Return the (X, Y) coordinate for the center point of the cell that contains the specified text.  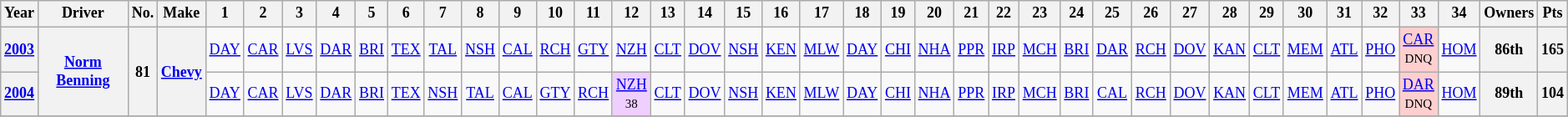
7 (443, 13)
25 (1112, 13)
6 (406, 13)
9 (518, 13)
Year (20, 13)
104 (1553, 94)
28 (1230, 13)
30 (1305, 13)
2 (263, 13)
CARDNQ (1419, 49)
81 (142, 72)
Driver (83, 13)
No. (142, 13)
17 (822, 13)
4 (336, 13)
24 (1077, 13)
16 (781, 13)
2003 (20, 49)
34 (1459, 13)
29 (1266, 13)
3 (299, 13)
Make (182, 13)
19 (898, 13)
Pts (1553, 13)
12 (631, 13)
23 (1039, 13)
33 (1419, 13)
1 (225, 13)
21 (972, 13)
8 (481, 13)
18 (862, 13)
27 (1190, 13)
26 (1151, 13)
5 (372, 13)
Norm Benning (83, 72)
Owners (1510, 13)
NZH (631, 49)
22 (1004, 13)
165 (1553, 49)
20 (934, 13)
2004 (20, 94)
11 (594, 13)
14 (705, 13)
86th (1510, 49)
32 (1381, 13)
13 (668, 13)
Chevy (182, 72)
89th (1510, 94)
NZH38 (631, 94)
31 (1344, 13)
DARDNQ (1419, 94)
15 (743, 13)
10 (555, 13)
